Output the [X, Y] coordinate of the center of the cell containing the given text.  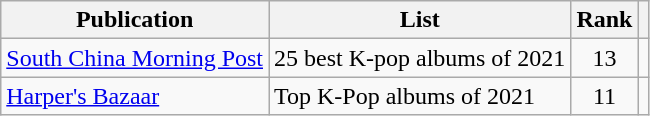
List [420, 20]
Rank [604, 20]
South China Morning Post [135, 58]
Top K-Pop albums of 2021 [420, 96]
11 [604, 96]
Publication [135, 20]
25 best K-pop albums of 2021 [420, 58]
13 [604, 58]
Harper's Bazaar [135, 96]
